Extract the [X, Y] coordinate from the center of the cell holding the provided text.  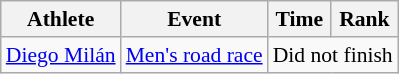
Men's road race [194, 55]
Diego Milán [61, 55]
Athlete [61, 19]
Event [194, 19]
Rank [364, 19]
Time [300, 19]
Did not finish [333, 55]
